Scan for the cell matching the given text and deliver its [x, y] coordinate at center. 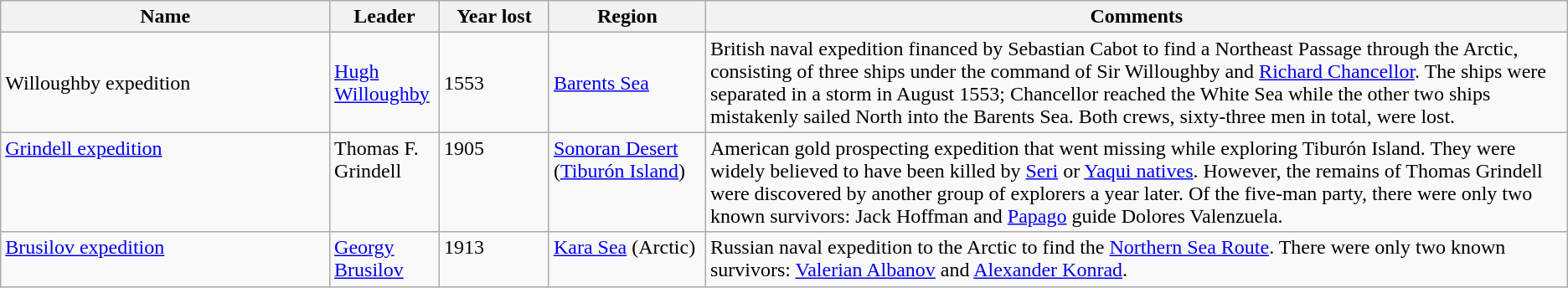
Thomas F. Grindell [385, 183]
Willoughby expedition [166, 82]
Year lost [494, 17]
Name [166, 17]
Comments [1136, 17]
Kara Sea (Arctic) [627, 260]
Grindell expedition [166, 183]
Barents Sea [627, 82]
Leader [385, 17]
Hugh Willoughby [385, 82]
1905 [494, 183]
Brusilov expedition [166, 260]
Region [627, 17]
Sonoran Desert (Tiburón Island) [627, 183]
Russian naval expedition to the Arctic to find the Northern Sea Route. There were only two known survivors: Valerian Albanov and Alexander Konrad. [1136, 260]
1913 [494, 260]
Georgy Brusilov [385, 260]
1553 [494, 82]
